Determine the (x, y) coordinate at the center of the cell enclosing the given text.  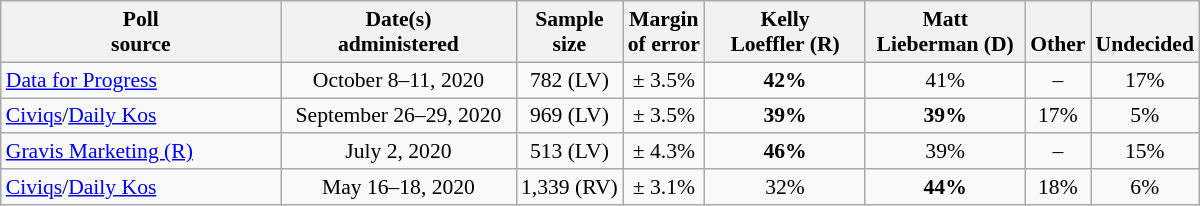
± 3.1% (664, 187)
513 (LV) (570, 152)
May 16–18, 2020 (398, 187)
Samplesize (570, 32)
October 8–11, 2020 (398, 80)
18% (1058, 187)
Pollsource (141, 32)
July 2, 2020 (398, 152)
Marginof error (664, 32)
Other (1058, 32)
969 (LV) (570, 116)
32% (785, 187)
44% (945, 187)
MattLieberman (D) (945, 32)
Date(s)administered (398, 32)
5% (1144, 116)
Undecided (1144, 32)
KellyLoeffler (R) (785, 32)
6% (1144, 187)
46% (785, 152)
Gravis Marketing (R) (141, 152)
Data for Progress (141, 80)
September 26–29, 2020 (398, 116)
15% (1144, 152)
41% (945, 80)
1,339 (RV) (570, 187)
± 4.3% (664, 152)
42% (785, 80)
782 (LV) (570, 80)
